Capture the cell that displays the provided text and extract its (X, Y) central coordinate. 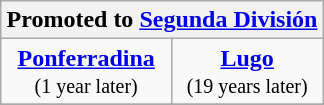
Promoted to Segunda División (162, 20)
Ponferradina(1 year later) (86, 72)
Lugo(19 years later) (247, 72)
